Return the [X, Y] coordinate for the center point of the cell that contains the specified text.  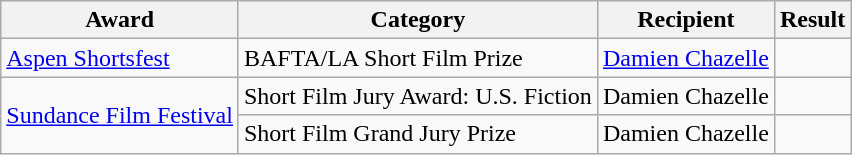
Award [120, 20]
Short Film Grand Jury Prize [418, 134]
Sundance Film Festival [120, 115]
BAFTA/LA Short Film Prize [418, 58]
Aspen Shortsfest [120, 58]
Result [812, 20]
Short Film Jury Award: U.S. Fiction [418, 96]
Recipient [686, 20]
Category [418, 20]
